Capture the cell that displays the provided text and extract its [X, Y] central coordinate. 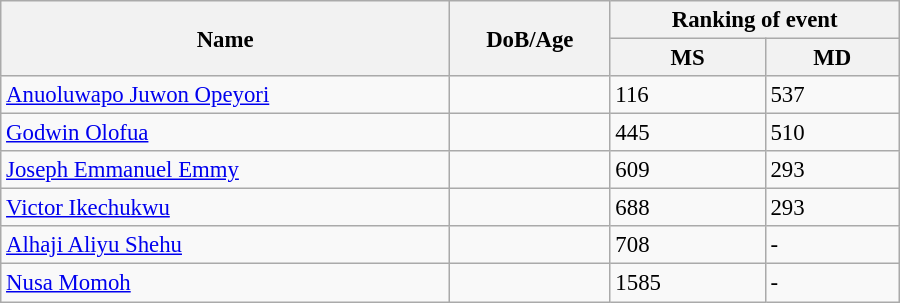
116 [688, 95]
Godwin Olofua [226, 133]
609 [688, 170]
MS [688, 58]
708 [688, 245]
Victor Ikechukwu [226, 208]
445 [688, 133]
Joseph Emmanuel Emmy [226, 170]
1585 [688, 283]
MD [832, 58]
Nusa Momoh [226, 283]
Anuoluwapo Juwon Opeyori [226, 95]
510 [832, 133]
688 [688, 208]
DoB/Age [530, 38]
537 [832, 95]
Name [226, 38]
Alhaji Aliyu Shehu [226, 245]
Ranking of event [754, 20]
